Provide the [X, Y] coordinate of the cell's center where the given text is located.  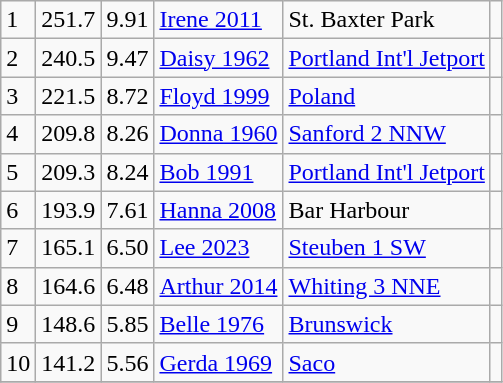
Lee 2023 [218, 248]
7.61 [128, 210]
Saco [386, 362]
164.6 [68, 286]
1 [18, 20]
5.56 [128, 362]
Gerda 1969 [218, 362]
Poland [386, 96]
Steuben 1 SW [386, 248]
6.50 [128, 248]
165.1 [68, 248]
Arthur 2014 [218, 286]
6 [18, 210]
148.6 [68, 324]
Sanford 2 NNW [386, 134]
4 [18, 134]
240.5 [68, 58]
Floyd 1999 [218, 96]
Hanna 2008 [218, 210]
193.9 [68, 210]
9.47 [128, 58]
Daisy 1962 [218, 58]
Irene 2011 [218, 20]
8 [18, 286]
209.3 [68, 172]
2 [18, 58]
9 [18, 324]
5.85 [128, 324]
Belle 1976 [218, 324]
8.24 [128, 172]
251.7 [68, 20]
Bar Harbour [386, 210]
6.48 [128, 286]
141.2 [68, 362]
8.26 [128, 134]
Brunswick [386, 324]
221.5 [68, 96]
7 [18, 248]
10 [18, 362]
St. Baxter Park [386, 20]
Donna 1960 [218, 134]
5 [18, 172]
Bob 1991 [218, 172]
9.91 [128, 20]
209.8 [68, 134]
3 [18, 96]
8.72 [128, 96]
Whiting 3 NNE [386, 286]
